Return (x, y) of the center of cell containing provided text 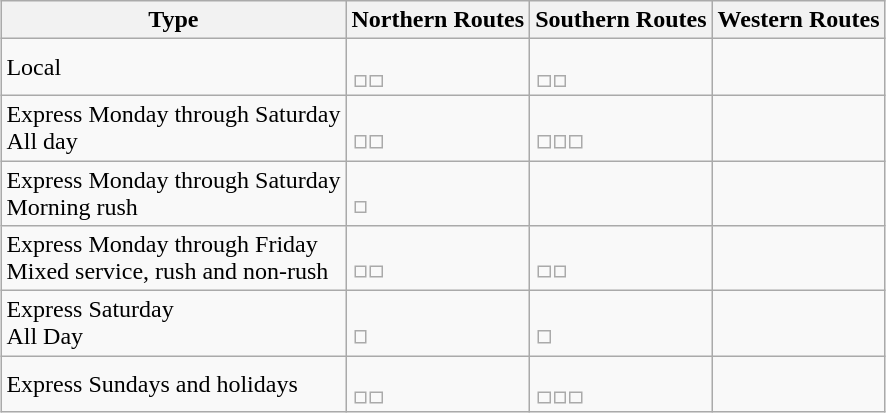
Express Sundays and holidays (174, 384)
Northern Routes (438, 20)
Local (174, 68)
Express Monday through SaturdayAll day (174, 128)
Express SaturdayAll Day (174, 324)
Type (174, 20)
Express Monday through SaturdayMorning rush (174, 192)
Express Monday through FridayMixed service, rush and non-rush (174, 258)
Southern Routes (621, 20)
Western Routes (798, 20)
